Detect which cell encompasses the target text, then output its (x, y) center coordinate. 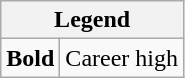
Bold (30, 58)
Legend (92, 20)
Career high (122, 58)
